From the cell containing the given text, extract its center point as (x, y) coordinate. 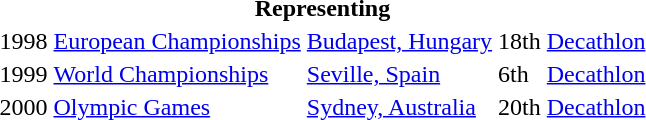
18th (520, 41)
World Championships (177, 74)
6th (520, 74)
Budapest, Hungary (399, 41)
European Championships (177, 41)
Seville, Spain (399, 74)
